Detect which cell encompasses the target text, then output its [X, Y] center coordinate. 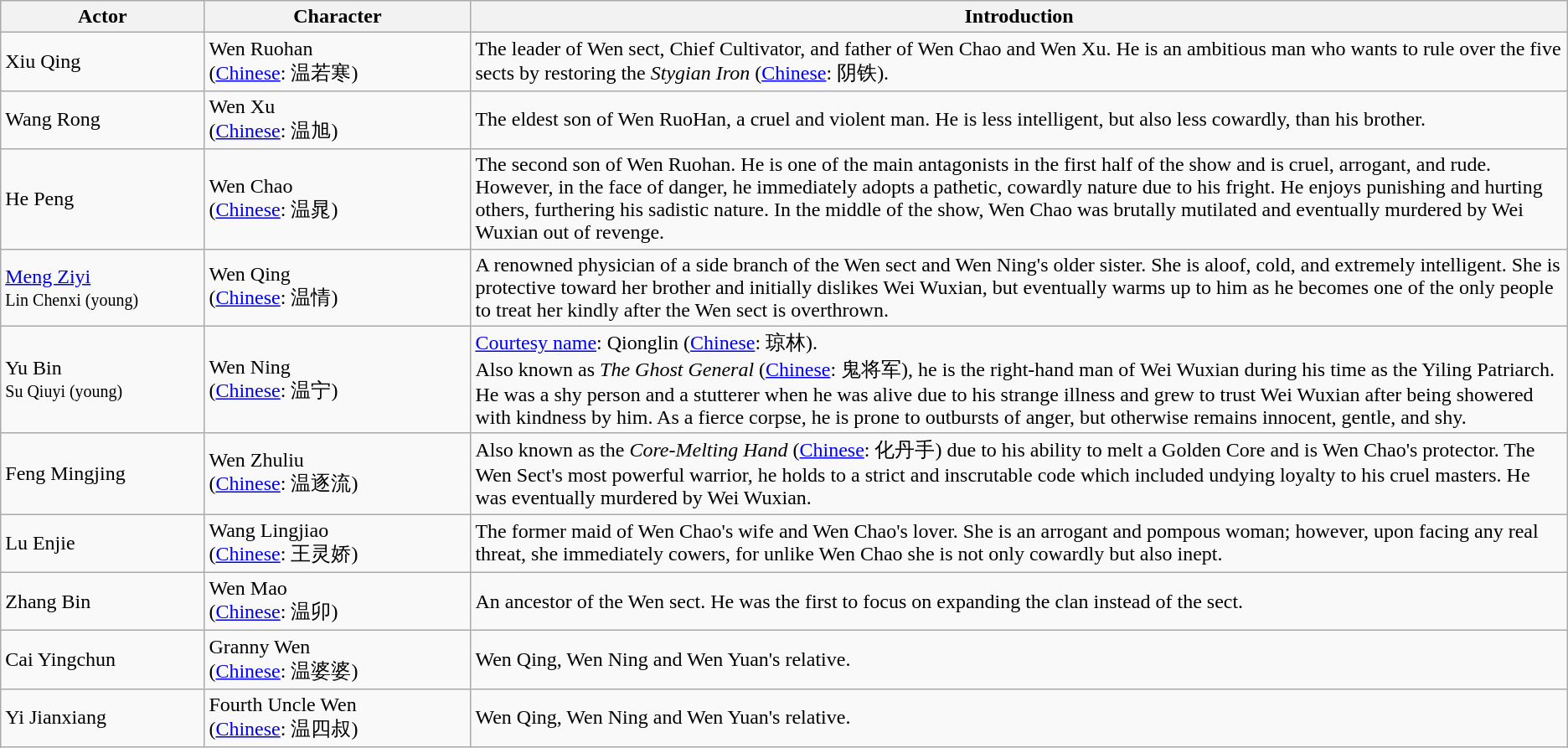
Actor [102, 17]
Zhang Bin [102, 601]
The eldest son of Wen RuoHan, a cruel and violent man. He is less intelligent, but also less cowardly, than his brother. [1019, 120]
Feng Mingjing [102, 474]
Wen Zhuliu (Chinese: 温逐流) [338, 474]
Wen Xu (Chinese: 温旭) [338, 120]
Yu Bin Su Qiuyi (young) [102, 379]
Wen Chao (Chinese: 温晁) [338, 199]
Wang Lingjiao (Chinese: 王灵娇) [338, 544]
Xiu Qing [102, 62]
Introduction [1019, 17]
He Peng [102, 199]
Cai Yingchun [102, 660]
Wen Mao (Chinese: 温卯) [338, 601]
Fourth Uncle Wen (Chinese: 温四叔) [338, 718]
Wen Ruohan (Chinese: 温若寒) [338, 62]
Wang Rong [102, 120]
Lu Enjie [102, 544]
An ancestor of the Wen sect. He was the first to focus on expanding the clan instead of the sect. [1019, 601]
Meng Ziyi Lin Chenxi (young) [102, 287]
Character [338, 17]
Wen Qing (Chinese: 温情) [338, 287]
Yi Jianxiang [102, 718]
Wen Ning (Chinese: 温宁) [338, 379]
Granny Wen (Chinese: 温婆婆) [338, 660]
